Provide the [x, y] coordinate of the cell's center where the given text is located.  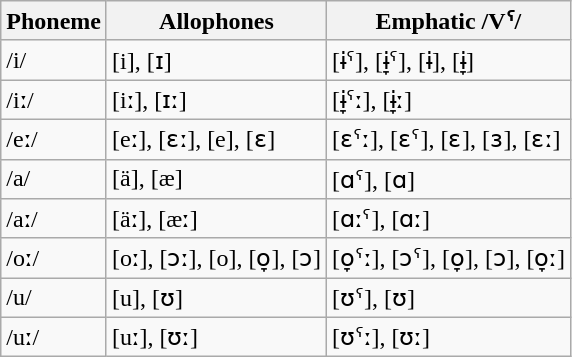
[äː], [æː] [216, 219]
Phoneme [54, 21]
/uː/ [54, 337]
[ɑˤ], [ɑ] [448, 179]
[iː], [ɪː] [216, 100]
/aː/ [54, 219]
[ɨ̞ˤː], [ɨ̞ː] [448, 100]
[ʊˤː], [ʊː] [448, 337]
[i], [ɪ] [216, 60]
[u], [ʊ] [216, 298]
[uː], [ʊː] [216, 337]
/iː/ [54, 100]
[ʊˤ], [ʊ] [448, 298]
[ɨˤ], [ɨ̞ˤ], [ɨ], [ɨ̞] [448, 60]
[ä], [æ] [216, 179]
/i/ [54, 60]
Allophones [216, 21]
[eː], [ɛː], [e], [ɛ] [216, 139]
/a/ [54, 179]
[ɑːˤ], [ɑː] [448, 219]
/eː/ [54, 139]
[oː], [ɔː], [o], [o̞], [ɔ] [216, 258]
[o̞ˤː], [ɔˤ], [o̞], [ɔ], [o̞ː] [448, 258]
/oː/ [54, 258]
Emphatic /Vˤ/ [448, 21]
/u/ [54, 298]
[ɛˤː], [ɛˤ], [ɛ], [ɜ], [ɛː] [448, 139]
